Determine the (X, Y) coordinate at the center of the cell enclosing the given text.  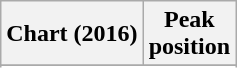
Peakposition (189, 34)
Chart (2016) (72, 34)
